Pinpoint the cell where the given text exists, returning its [x, y] midpoint coordinate. 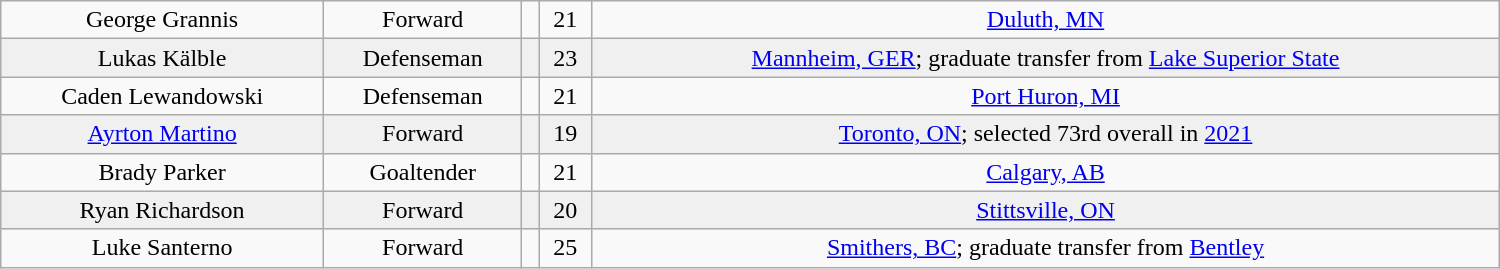
Duluth, MN [1046, 20]
23 [566, 58]
Brady Parker [162, 172]
Stittsville, ON [1046, 210]
Port Huron, MI [1046, 96]
Ryan Richardson [162, 210]
Smithers, BC; graduate transfer from Bentley [1046, 248]
Ayrton Martino [162, 134]
19 [566, 134]
25 [566, 248]
Lukas Kälble [162, 58]
Caden Lewandowski [162, 96]
Luke Santerno [162, 248]
George Grannis [162, 20]
20 [566, 210]
Calgary, AB [1046, 172]
Toronto, ON; selected 73rd overall in 2021 [1046, 134]
Goaltender [422, 172]
Mannheim, GER; graduate transfer from Lake Superior State [1046, 58]
